Find where the given text appears and provide that cell's center as (X, Y) coordinate. 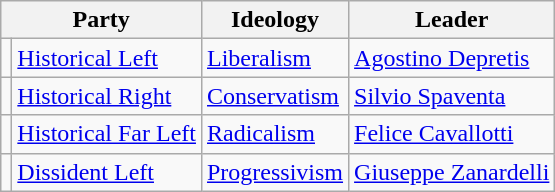
Liberalism (274, 58)
Ideology (274, 20)
Felice Cavallotti (452, 134)
Historical Right (107, 96)
Silvio Spaventa (452, 96)
Leader (452, 20)
Progressivism (274, 172)
Conservatism (274, 96)
Radicalism (274, 134)
Agostino Depretis (452, 58)
Giuseppe Zanardelli (452, 172)
Historical Far Left (107, 134)
Dissident Left (107, 172)
Party (102, 20)
Historical Left (107, 58)
